Extract the [X, Y] coordinate from the center of the cell holding the provided text.  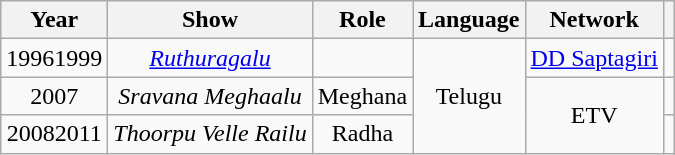
Thoorpu Velle Railu [210, 134]
Network [594, 20]
Show [210, 20]
ETV [594, 115]
Role [362, 20]
Sravana Meghaalu [210, 96]
19961999 [54, 58]
Year [54, 20]
2007 [54, 96]
Ruthuragalu [210, 58]
Telugu [469, 96]
Language [469, 20]
Radha [362, 134]
DD Saptagiri [594, 58]
Meghana [362, 96]
20082011 [54, 134]
